Return the (X, Y) coordinate for the center point of the cell that contains the specified text.  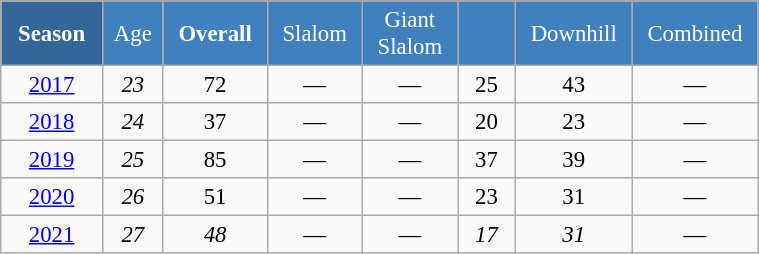
48 (215, 235)
GiantSlalom (410, 34)
51 (215, 197)
20 (487, 122)
Downhill (574, 34)
26 (132, 197)
Age (132, 34)
2019 (52, 160)
2021 (52, 235)
39 (574, 160)
72 (215, 85)
43 (574, 85)
Combined (695, 34)
Overall (215, 34)
24 (132, 122)
17 (487, 235)
2018 (52, 122)
2020 (52, 197)
Season (52, 34)
2017 (52, 85)
27 (132, 235)
85 (215, 160)
Slalom (314, 34)
